Determine the [x, y] coordinate at the center of the cell enclosing the given text.  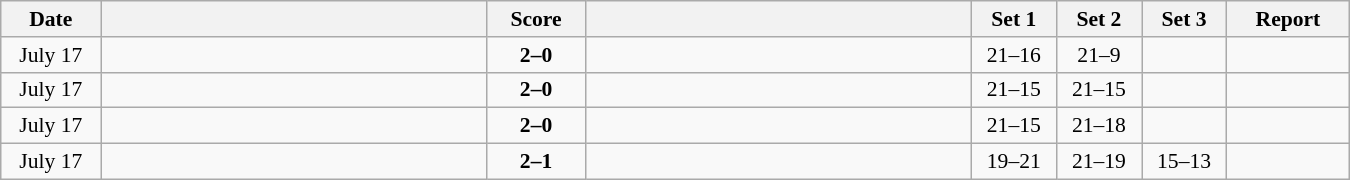
Score [536, 19]
21–18 [1098, 126]
19–21 [1014, 162]
21–19 [1098, 162]
Date [51, 19]
2–1 [536, 162]
Report [1288, 19]
Set 1 [1014, 19]
15–13 [1184, 162]
Set 2 [1098, 19]
21–9 [1098, 55]
21–16 [1014, 55]
Set 3 [1184, 19]
